Determine the [X, Y] coordinate at the center of the cell enclosing the given text.  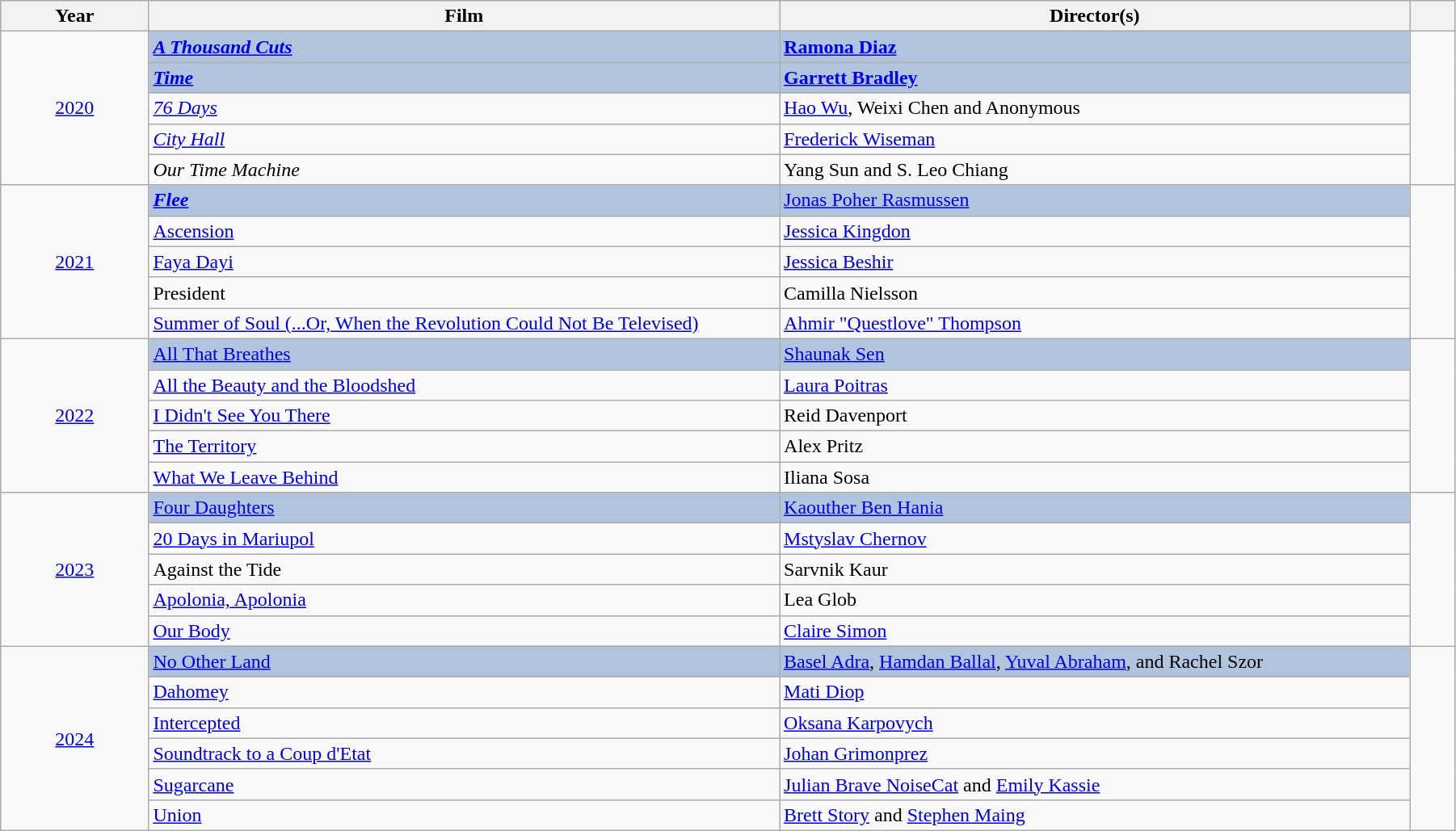
Frederick Wiseman [1096, 139]
Jonas Poher Rasmussen [1096, 200]
Year [74, 16]
Claire Simon [1096, 631]
Union [464, 815]
Brett Story and Stephen Maing [1096, 815]
Julian Brave NoiseCat and Emily Kassie [1096, 784]
Flee [464, 200]
2020 [74, 108]
Ramona Diaz [1096, 47]
Four Daughters [464, 508]
Kaouther Ben Hania [1096, 508]
2021 [74, 262]
All That Breathes [464, 354]
Alex Pritz [1096, 447]
76 Days [464, 108]
Jessica Beshir [1096, 262]
Oksana Karpovych [1096, 723]
Dahomey [464, 692]
2022 [74, 415]
Iliana Sosa [1096, 477]
Soundtrack to a Coup d'Etat [464, 753]
2024 [74, 738]
Intercepted [464, 723]
Apolonia, Apolonia [464, 600]
Sarvnik Kaur [1096, 569]
Laura Poitras [1096, 385]
Garrett Bradley [1096, 78]
Johan Grimonprez [1096, 753]
Faya Dayi [464, 262]
The Territory [464, 447]
Mati Diop [1096, 692]
Time [464, 78]
A Thousand Cuts [464, 47]
Mstyslav Chernov [1096, 539]
President [464, 292]
Ahmir "Questlove" Thompson [1096, 323]
20 Days in Mariupol [464, 539]
Lea Glob [1096, 600]
Our Time Machine [464, 170]
No Other Land [464, 661]
Yang Sun and S. Leo Chiang [1096, 170]
2023 [74, 569]
Film [464, 16]
Shaunak Sen [1096, 354]
What We Leave Behind [464, 477]
Ascension [464, 231]
Our Body [464, 631]
All the Beauty and the Bloodshed [464, 385]
I Didn't See You There [464, 416]
Reid Davenport [1096, 416]
Basel Adra, Hamdan Ballal, Yuval Abraham, and Rachel Szor [1096, 661]
Summer of Soul (...Or, When the Revolution Could Not Be Televised) [464, 323]
Sugarcane [464, 784]
City Hall [464, 139]
Jessica Kingdon [1096, 231]
Camilla Nielsson [1096, 292]
Hao Wu, Weixi Chen and Anonymous [1096, 108]
Director(s) [1096, 16]
Against the Tide [464, 569]
